Return [x, y] of the center of cell containing provided text 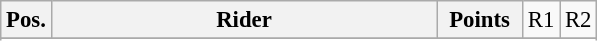
R1 [540, 20]
Rider [244, 20]
R2 [578, 20]
Pos. [26, 20]
Points [480, 20]
